Return the [X, Y] coordinate for the center point of the cell that contains the specified text.  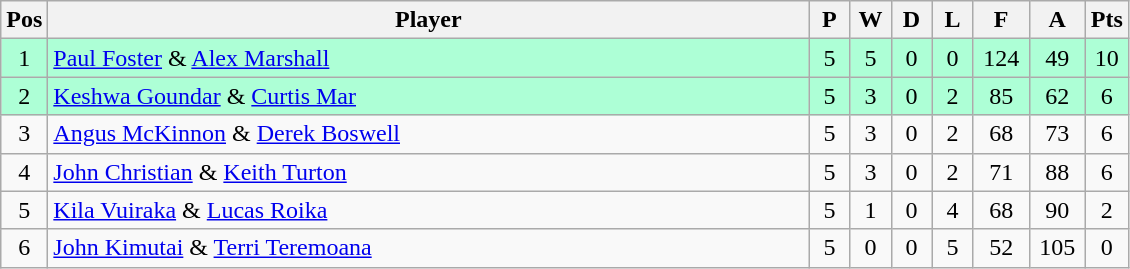
Pts [1106, 20]
Pos [24, 20]
Keshwa Goundar & Curtis Mar [428, 96]
Paul Foster & Alex Marshall [428, 58]
52 [1001, 248]
W [870, 20]
49 [1057, 58]
Player [428, 20]
John Christian & Keith Turton [428, 172]
62 [1057, 96]
71 [1001, 172]
Kila Vuiraka & Lucas Roika [428, 210]
P [830, 20]
A [1057, 20]
Angus McKinnon & Derek Boswell [428, 134]
88 [1057, 172]
John Kimutai & Terri Teremoana [428, 248]
124 [1001, 58]
105 [1057, 248]
90 [1057, 210]
L [952, 20]
10 [1106, 58]
F [1001, 20]
D [912, 20]
73 [1057, 134]
85 [1001, 96]
